Output the (x, y) coordinate of the center of the cell containing the given text.  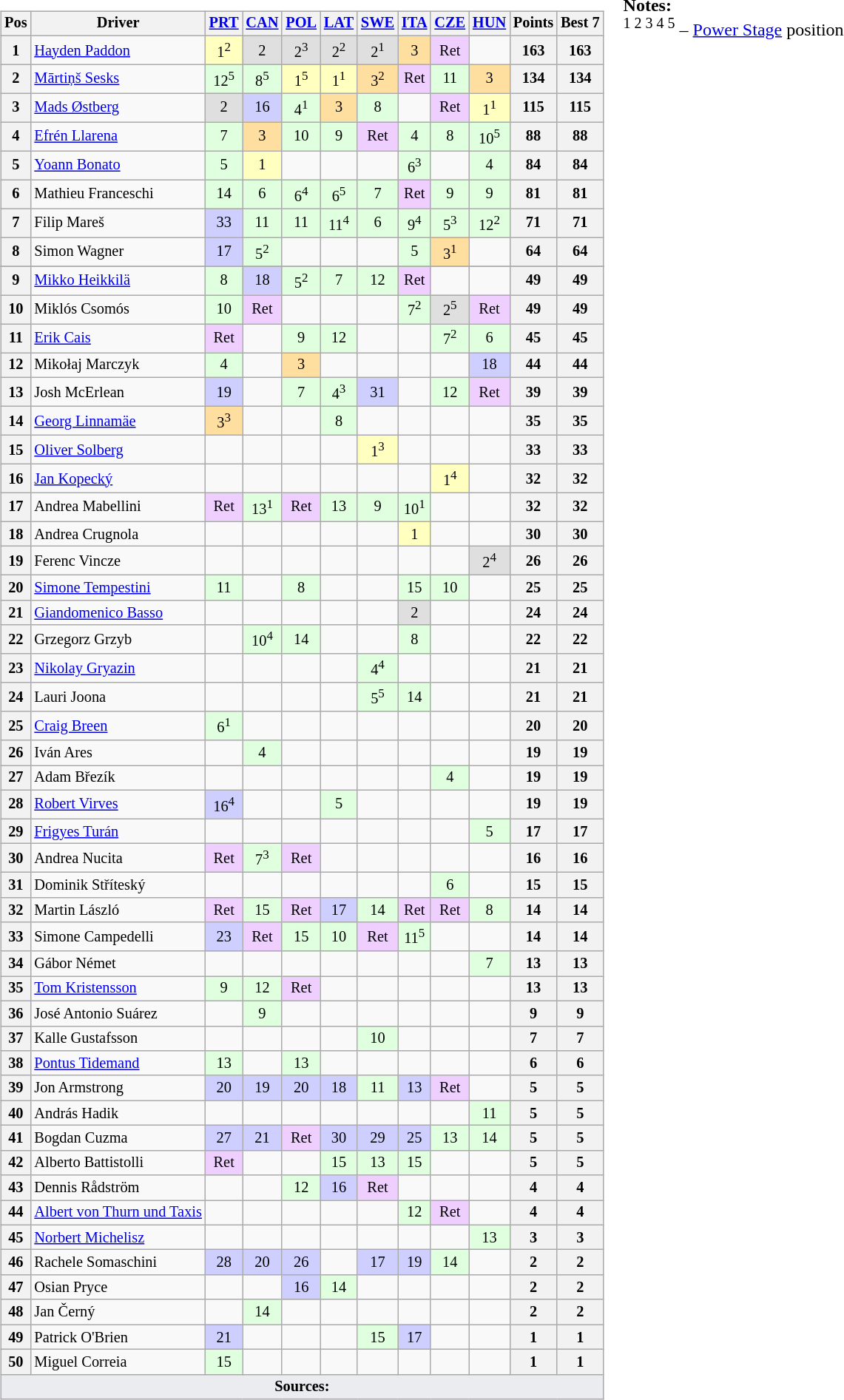
53 (450, 223)
Osian Pryce (118, 1288)
PRT (224, 24)
Kalle Gustafsson (118, 1038)
40 (16, 1113)
38 (16, 1063)
José Antonio Suárez (118, 1013)
Dominik Stříteský (118, 885)
Jon Armstrong (118, 1088)
LAT (339, 24)
Adam Březík (118, 778)
46 (16, 1262)
73 (263, 858)
Dennis Rådström (118, 1188)
Points (533, 24)
POL (301, 24)
Yoann Bonato (118, 166)
CZE (450, 24)
55 (377, 697)
Simone Tempestini (118, 588)
Andrea Nucita (118, 858)
András Hadik (118, 1113)
Albert von Thurn und Taxis (118, 1213)
164 (224, 805)
Simone Campedelli (118, 936)
Sources: (302, 1387)
114 (339, 223)
Oliver Solberg (118, 450)
125 (224, 78)
Patrick O'Brien (118, 1337)
Pos (16, 24)
Norbert Michelisz (118, 1237)
37 (16, 1038)
Martin László (118, 910)
Mads Østberg (118, 108)
65 (339, 194)
Lauri Joona (118, 697)
Craig Breen (118, 726)
48 (16, 1312)
Mikołaj Marczyk (118, 365)
Filip Mareš (118, 223)
HUN (490, 24)
Tom Kristensson (118, 989)
131 (263, 507)
Erik Cais (118, 339)
50 (16, 1362)
Jan Černý (118, 1312)
Rachele Somaschini (118, 1262)
Georg Linnamäe (118, 420)
Pontus Tidemand (118, 1063)
Nikolay Gryazin (118, 669)
Simon Wagner (118, 251)
104 (263, 639)
Miklós Csomós (118, 309)
61 (224, 726)
Josh McErlean (118, 392)
122 (490, 223)
Miguel Correia (118, 1362)
Andrea Mabellini (118, 507)
47 (16, 1288)
Driver (118, 24)
Giandomenico Basso (118, 612)
105 (490, 136)
Andrea Crugnola (118, 534)
101 (414, 507)
Hayden Paddon (118, 50)
Bogdan Cuzma (118, 1138)
Mathieu Franceschi (118, 194)
Gábor Német (118, 964)
Ferenc Vincze (118, 561)
Grzegorz Grzyb (118, 639)
Alberto Battistolli (118, 1163)
SWE (377, 24)
Frigyes Turán (118, 831)
Efrén Llarena (118, 136)
Mārtiņš Sesks (118, 78)
94 (414, 223)
Robert Virves (118, 805)
34 (16, 964)
ITA (414, 24)
CAN (263, 24)
42 (16, 1163)
63 (414, 166)
36 (16, 1013)
Jan Kopecký (118, 478)
Best 7 (580, 24)
Iván Ares (118, 753)
Mikko Heikkilä (118, 281)
85 (263, 78)
